Extract the [x, y] coordinate from the center of the cell holding the provided text.  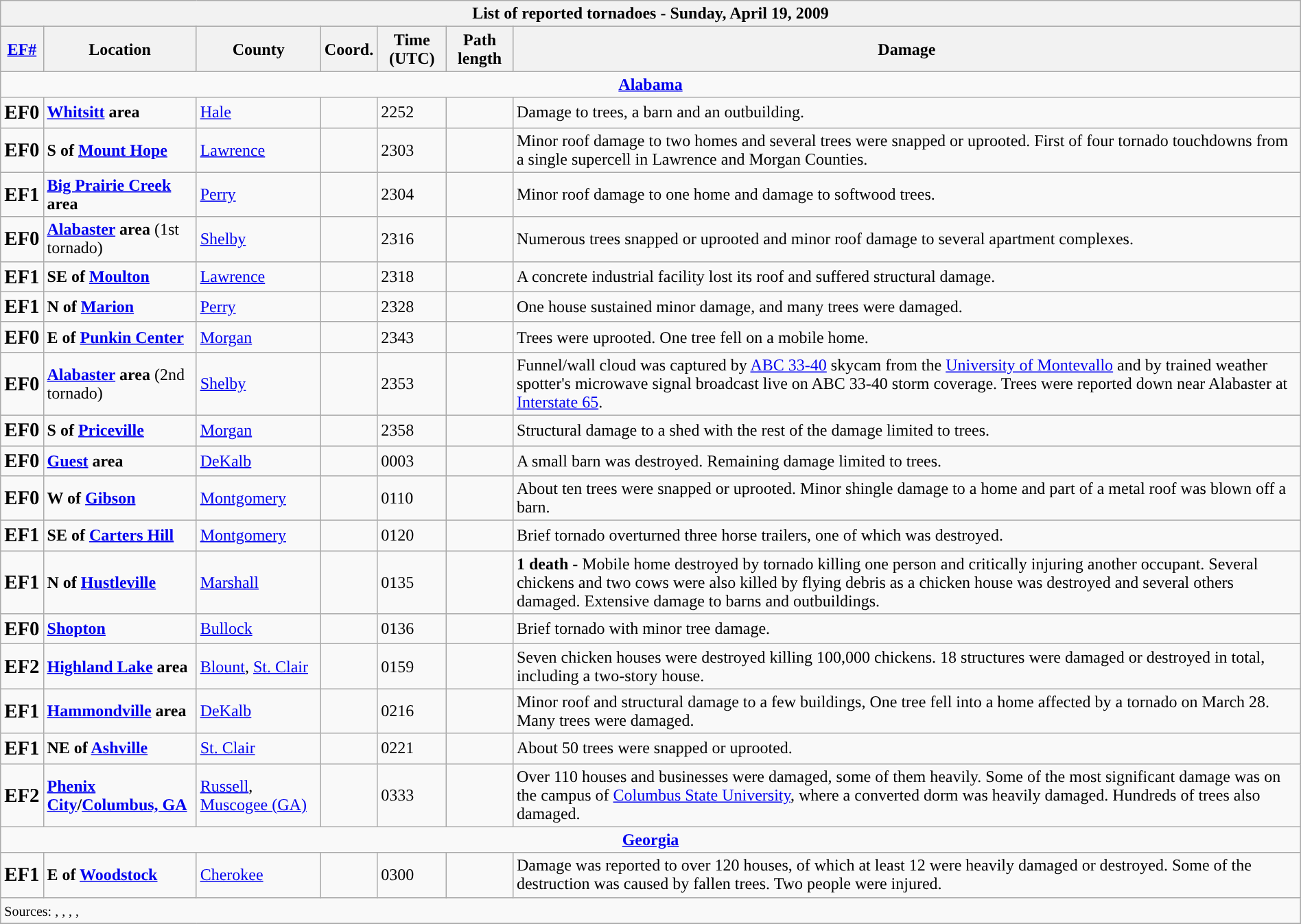
Bullock [258, 629]
Coord. [349, 49]
E of Woodstock [119, 875]
0120 [412, 536]
N of Hustleville [119, 582]
Alabaster area (1st tornado) [119, 239]
Hammondville area [119, 711]
2318 [412, 276]
About 50 trees were snapped or uprooted. [906, 748]
0216 [412, 711]
Path length [480, 49]
Damage to trees, a barn and an outbuilding. [906, 112]
Minor roof damage to one home and damage to softwood trees. [906, 195]
Highland Lake area [119, 667]
Phenix City/Columbus, GA [119, 795]
Alabaster area (2nd tornado) [119, 383]
A concrete industrial facility lost its roof and suffered structural damage. [906, 276]
NE of Ashville [119, 748]
Russell, Muscogee (GA) [258, 795]
EF# [22, 49]
2316 [412, 239]
0110 [412, 498]
St. Clair [258, 748]
0159 [412, 667]
2304 [412, 195]
0300 [412, 875]
SE of Moulton [119, 276]
Whitsitt area [119, 112]
Minor roof and structural damage to a few buildings, One tree fell into a home affected by a tornado on March 28. Many trees were damaged. [906, 711]
2343 [412, 337]
County [258, 49]
2303 [412, 150]
E of Punkin Center [119, 337]
Cherokee [258, 875]
SE of Carters Hill [119, 536]
Structural damage to a shed with the rest of the damage limited to trees. [906, 430]
A small barn was destroyed. Remaining damage limited to trees. [906, 461]
W of Gibson [119, 498]
Trees were uprooted. One tree fell on a mobile home. [906, 337]
Damage [906, 49]
One house sustained minor damage, and many trees were damaged. [906, 307]
0136 [412, 629]
Marshall [258, 582]
2353 [412, 383]
Shopton [119, 629]
Brief tornado with minor tree damage. [906, 629]
2358 [412, 430]
S of Priceville [119, 430]
About ten trees were snapped or uprooted. Minor shingle damage to a home and part of a metal roof was blown off a barn. [906, 498]
Guest area [119, 461]
Numerous trees snapped or uprooted and minor roof damage to several apartment complexes. [906, 239]
0333 [412, 795]
Alabama [650, 84]
2328 [412, 307]
Brief tornado overturned three horse trailers, one of which was destroyed. [906, 536]
List of reported tornadoes - Sunday, April 19, 2009 [650, 14]
Sources: , , , , [650, 910]
Location [119, 49]
N of Marion [119, 307]
S of Mount Hope [119, 150]
0135 [412, 582]
Georgia [650, 840]
0221 [412, 748]
Big Prairie Creek area [119, 195]
0003 [412, 461]
2252 [412, 112]
Seven chicken houses were destroyed killing 100,000 chickens. 18 structures were damaged or destroyed in total, including a two-story house. [906, 667]
Time (UTC) [412, 49]
Hale [258, 112]
Blount, St. Clair [258, 667]
